Locate the cell with the specified text and output its (x, y) center coordinate. 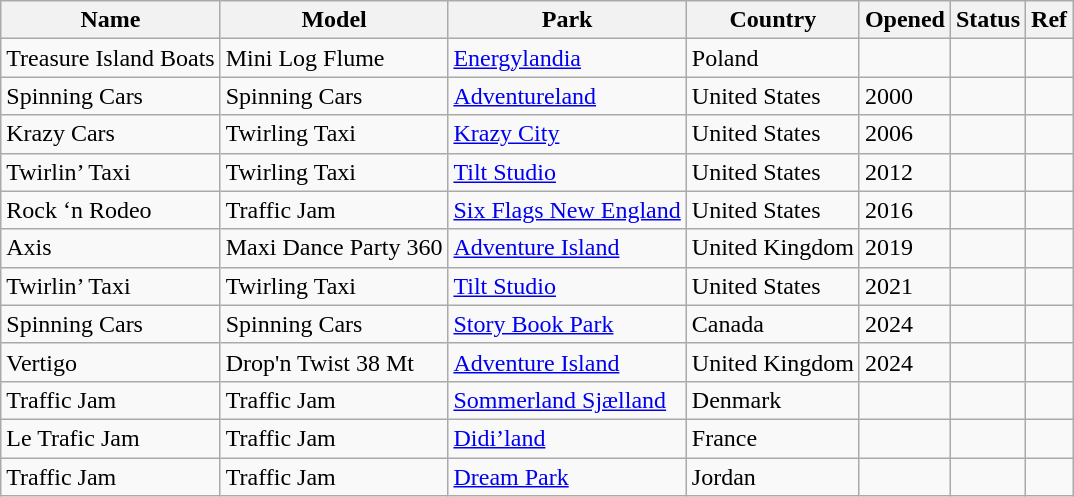
Krazy Cars (110, 134)
Sommerland Sjælland (567, 400)
Status (988, 20)
Dream Park (567, 477)
Model (334, 20)
2021 (904, 286)
Ref (1050, 20)
Country (772, 20)
Energylandia (567, 58)
2006 (904, 134)
France (772, 438)
2012 (904, 172)
Drop'n Twist 38 Mt (334, 362)
Axis (110, 248)
Adventureland (567, 96)
2016 (904, 210)
Treasure Island Boats (110, 58)
Poland (772, 58)
Jordan (772, 477)
Rock ‘n Rodeo (110, 210)
Six Flags New England (567, 210)
Mini Log Flume (334, 58)
Park (567, 20)
Opened (904, 20)
2000 (904, 96)
Krazy City (567, 134)
Denmark (772, 400)
Vertigo (110, 362)
Didi’land (567, 438)
Canada (772, 324)
Le Trafic Jam (110, 438)
2019 (904, 248)
Name (110, 20)
Maxi Dance Party 360 (334, 248)
Story Book Park (567, 324)
